Pinpoint the cell where the given text exists, returning its [X, Y] midpoint coordinate. 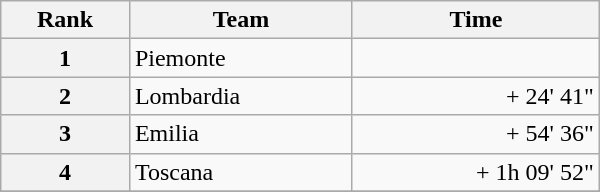
Time [476, 20]
Toscana [240, 172]
Team [240, 20]
4 [66, 172]
+ 1h 09' 52" [476, 172]
2 [66, 96]
+ 24' 41" [476, 96]
+ 54' 36" [476, 134]
Rank [66, 20]
Emilia [240, 134]
1 [66, 58]
Piemonte [240, 58]
Lombardia [240, 96]
3 [66, 134]
